Return the [X, Y] coordinate for the center point of the cell that contains the specified text.  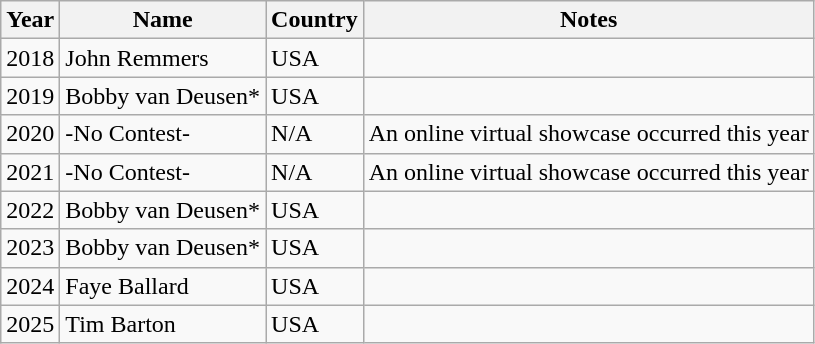
2023 [30, 248]
2024 [30, 286]
Notes [588, 20]
Country [315, 20]
Name [163, 20]
Tim Barton [163, 324]
John Remmers [163, 58]
2019 [30, 96]
2021 [30, 172]
Faye Ballard [163, 286]
2022 [30, 210]
2025 [30, 324]
2018 [30, 58]
Year [30, 20]
2020 [30, 134]
